Pinpoint the cell where the given text exists, returning its (x, y) midpoint coordinate. 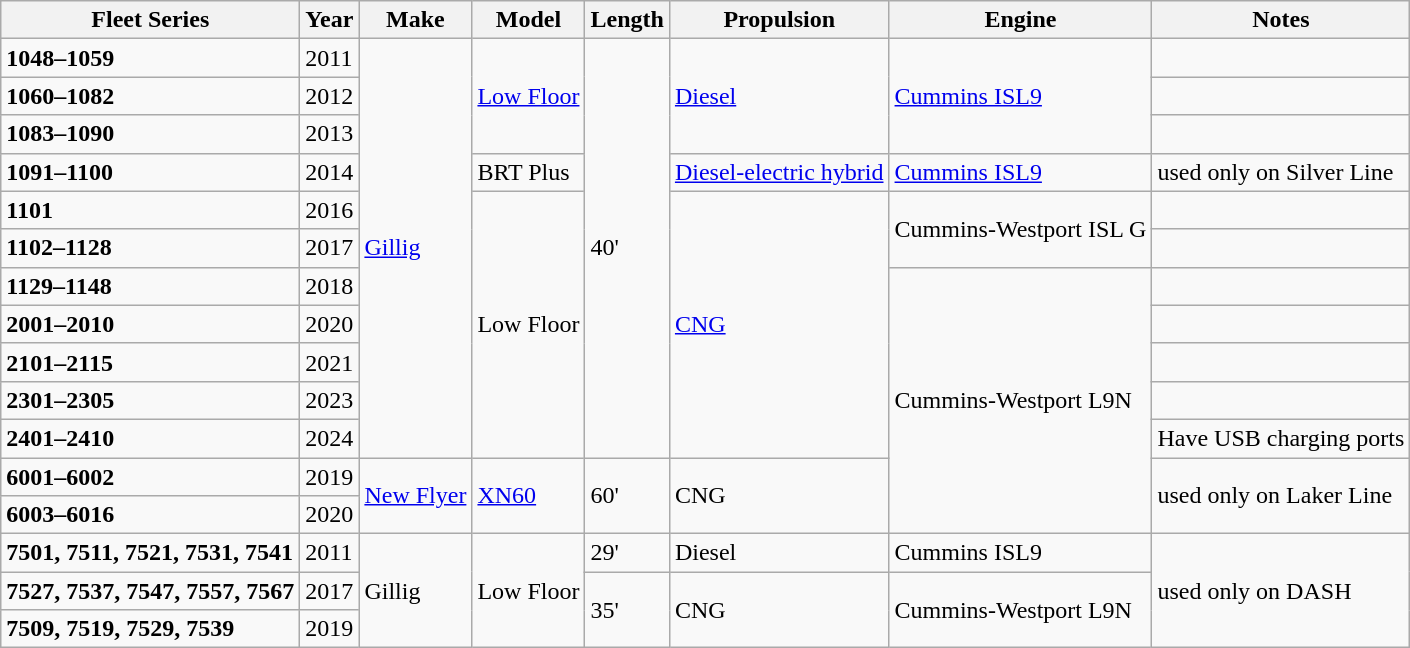
1083–1090 (150, 134)
2024 (330, 438)
1129–1148 (150, 286)
Engine (1020, 20)
60' (627, 496)
1091–1100 (150, 172)
2018 (330, 286)
2021 (330, 362)
2001–2010 (150, 324)
2014 (330, 172)
1102–1128 (150, 248)
Make (416, 20)
40' (627, 248)
used only on Silver Line (1281, 172)
Year (330, 20)
2016 (330, 210)
1101 (150, 210)
1060–1082 (150, 96)
Model (528, 20)
7527, 7537, 7547, 7557, 7567 (150, 591)
Cummins-Westport ISL G (1020, 229)
7509, 7519, 7529, 7539 (150, 629)
used only on Laker Line (1281, 496)
2012 (330, 96)
New Flyer (416, 496)
Have USB charging ports (1281, 438)
Length (627, 20)
29' (627, 553)
2013 (330, 134)
7501, 7511, 7521, 7531, 7541 (150, 553)
XN60 (528, 496)
Fleet Series (150, 20)
6001–6002 (150, 477)
1048–1059 (150, 58)
Propulsion (779, 20)
2401–2410 (150, 438)
35' (627, 610)
Notes (1281, 20)
2301–2305 (150, 400)
Diesel-electric hybrid (779, 172)
2023 (330, 400)
used only on DASH (1281, 591)
2101–2115 (150, 362)
6003–6016 (150, 515)
BRT Plus (528, 172)
